From the cell containing the given text, extract its center point as (X, Y) coordinate. 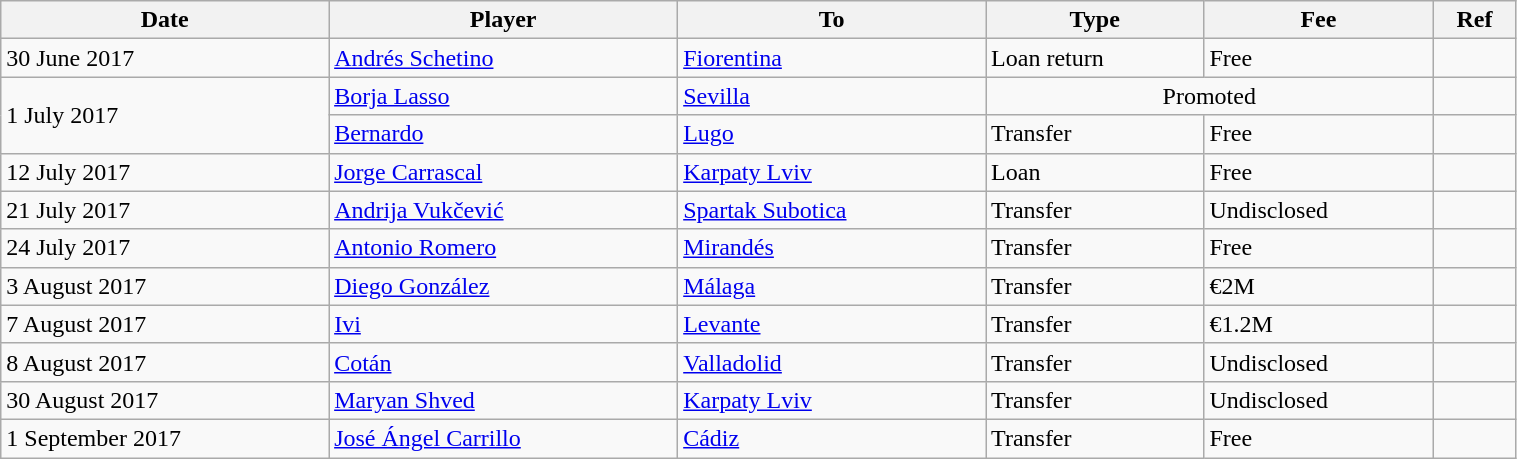
Cádiz (832, 438)
30 August 2017 (165, 400)
Bernardo (504, 134)
12 July 2017 (165, 172)
3 August 2017 (165, 286)
Antonio Romero (504, 248)
€2M (1318, 286)
Ivi (504, 324)
8 August 2017 (165, 362)
Valladolid (832, 362)
Loan return (1095, 58)
30 June 2017 (165, 58)
Borja Lasso (504, 96)
Type (1095, 20)
Fiorentina (832, 58)
Levante (832, 324)
Ref (1474, 20)
Lugo (832, 134)
Spartak Subotica (832, 210)
José Ángel Carrillo (504, 438)
Jorge Carrascal (504, 172)
7 August 2017 (165, 324)
Diego González (504, 286)
Maryan Shved (504, 400)
Date (165, 20)
Sevilla (832, 96)
€1.2M (1318, 324)
1 September 2017 (165, 438)
24 July 2017 (165, 248)
Andrés Schetino (504, 58)
Fee (1318, 20)
Mirandés (832, 248)
1 July 2017 (165, 115)
Cotán (504, 362)
21 July 2017 (165, 210)
Málaga (832, 286)
Promoted (1210, 96)
Player (504, 20)
Andrija Vukčević (504, 210)
Loan (1095, 172)
To (832, 20)
